Return the (x, y) coordinate for the center point of the cell that contains the specified text.  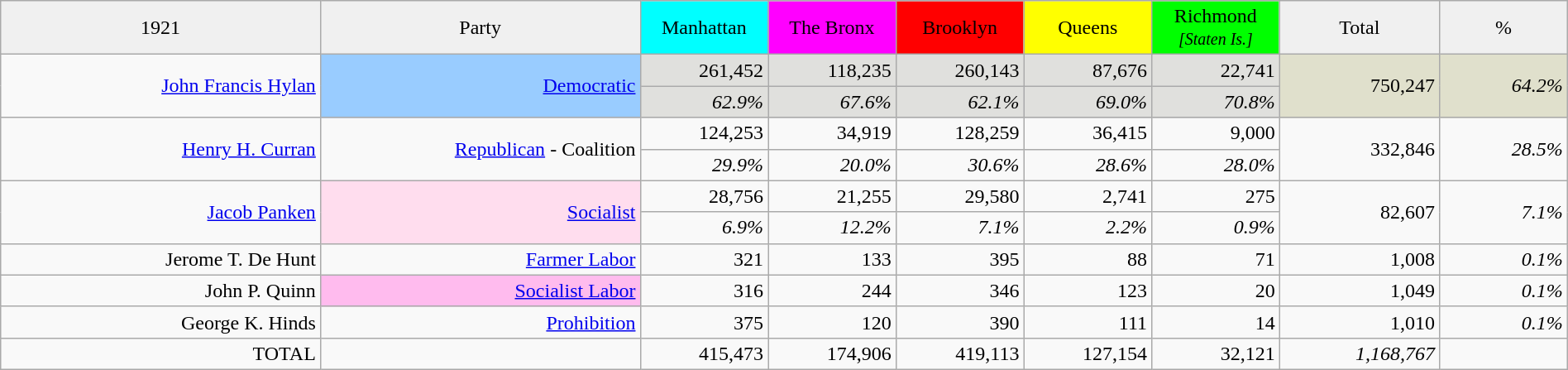
John P. Quinn (160, 291)
Total (1360, 28)
82,607 (1360, 212)
The Bronx (832, 28)
174,906 (832, 353)
316 (705, 291)
20 (1216, 291)
28.5% (1503, 149)
Democratic (480, 86)
30.6% (959, 165)
28.0% (1216, 165)
Prohibition (480, 322)
88 (1088, 259)
118,235 (832, 70)
Queens (1088, 28)
Socialist (480, 212)
0.9% (1216, 228)
12.2% (832, 228)
Brooklyn (959, 28)
Farmer Labor (480, 259)
Henry H. Curran (160, 149)
275 (1216, 196)
1,008 (1360, 259)
2,741 (1088, 196)
260,143 (959, 70)
28.6% (1088, 165)
TOTAL (160, 353)
127,154 (1088, 353)
34,919 (832, 133)
70.8% (1216, 102)
62.1% (959, 102)
6.9% (705, 228)
261,452 (705, 70)
1,168,767 (1360, 353)
32,121 (1216, 353)
87,676 (1088, 70)
395 (959, 259)
Manhattan (705, 28)
29,580 (959, 196)
22,741 (1216, 70)
1921 (160, 28)
415,473 (705, 353)
% (1503, 28)
64.2% (1503, 86)
George K. Hinds (160, 322)
67.6% (832, 102)
Jacob Panken (160, 212)
244 (832, 291)
750,247 (1360, 86)
120 (832, 322)
69.0% (1088, 102)
332,846 (1360, 149)
Socialist Labor (480, 291)
111 (1088, 322)
28,756 (705, 196)
2.2% (1088, 228)
390 (959, 322)
71 (1216, 259)
20.0% (832, 165)
123 (1088, 291)
9,000 (1216, 133)
Jerome T. De Hunt (160, 259)
29.9% (705, 165)
62.9% (705, 102)
1,010 (1360, 322)
Party (480, 28)
133 (832, 259)
1,049 (1360, 291)
375 (705, 322)
321 (705, 259)
14 (1216, 322)
36,415 (1088, 133)
John Francis Hylan (160, 86)
21,255 (832, 196)
124,253 (705, 133)
419,113 (959, 353)
128,259 (959, 133)
Republican - Coalition (480, 149)
346 (959, 291)
Richmond [Staten Is.] (1216, 28)
